Return the [x, y] coordinate for the center point of the cell that contains the specified text.  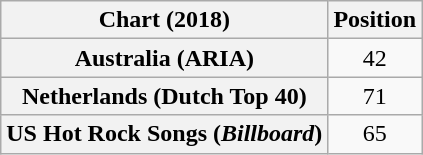
Chart (2018) [164, 20]
42 [375, 58]
71 [375, 96]
Position [375, 20]
65 [375, 134]
US Hot Rock Songs (Billboard) [164, 134]
Australia (ARIA) [164, 58]
Netherlands (Dutch Top 40) [164, 96]
